Detect which cell encompasses the target text, then output its [x, y] center coordinate. 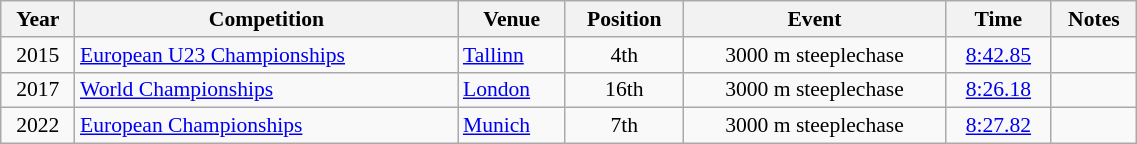
European U23 Championships [266, 55]
16th [624, 90]
Venue [512, 19]
London [512, 90]
8:27.82 [998, 126]
2017 [38, 90]
European Championships [266, 126]
8:26.18 [998, 90]
8:42.85 [998, 55]
Event [814, 19]
Munich [512, 126]
2015 [38, 55]
Time [998, 19]
Year [38, 19]
2022 [38, 126]
Tallinn [512, 55]
Notes [1094, 19]
Competition [266, 19]
World Championships [266, 90]
7th [624, 126]
Position [624, 19]
4th [624, 55]
